Capture the cell that displays the provided text and extract its [X, Y] central coordinate. 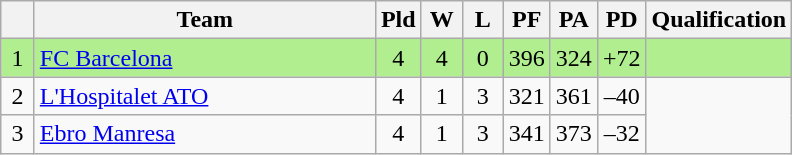
361 [574, 96]
W [442, 20]
PF [526, 20]
324 [574, 58]
L [482, 20]
+72 [622, 58]
–40 [622, 96]
PD [622, 20]
0 [482, 58]
396 [526, 58]
Ebro Manresa [204, 134]
Pld [398, 20]
PA [574, 20]
373 [574, 134]
341 [526, 134]
Team [204, 20]
FC Barcelona [204, 58]
321 [526, 96]
Qualification [719, 20]
–32 [622, 134]
2 [18, 96]
L'Hospitalet ATO [204, 96]
